Return (X, Y) of the center of cell containing provided text 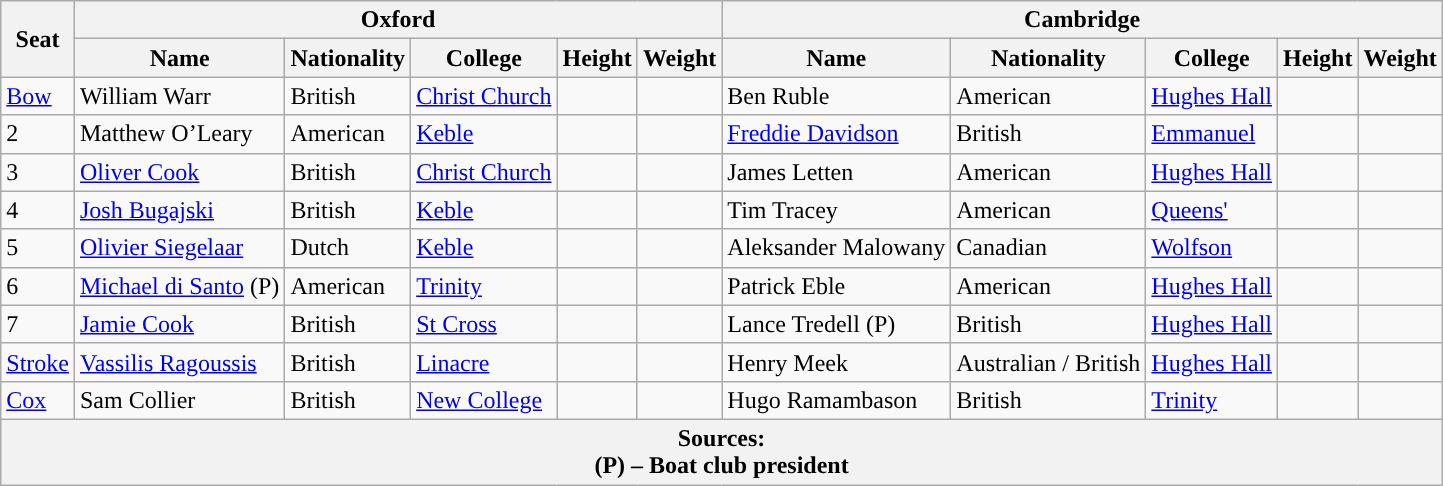
Linacre (484, 362)
Freddie Davidson (836, 134)
Michael di Santo (P) (179, 286)
Queens' (1212, 210)
Vassilis Ragoussis (179, 362)
Oxford (398, 20)
7 (38, 324)
Ben Ruble (836, 96)
Canadian (1048, 248)
Cambridge (1082, 20)
Cox (38, 400)
Sources:(P) – Boat club president (722, 452)
Matthew O’Leary (179, 134)
St Cross (484, 324)
William Warr (179, 96)
Hugo Ramambason (836, 400)
James Letten (836, 172)
Patrick Eble (836, 286)
3 (38, 172)
Lance Tredell (P) (836, 324)
Bow (38, 96)
Jamie Cook (179, 324)
Stroke (38, 362)
Oliver Cook (179, 172)
New College (484, 400)
Olivier Siegelaar (179, 248)
2 (38, 134)
Tim Tracey (836, 210)
Henry Meek (836, 362)
Wolfson (1212, 248)
6 (38, 286)
Seat (38, 39)
Australian / British (1048, 362)
4 (38, 210)
Aleksander Malowany (836, 248)
Josh Bugajski (179, 210)
Dutch (348, 248)
5 (38, 248)
Emmanuel (1212, 134)
Sam Collier (179, 400)
